Return (x, y) of the center of cell containing provided text 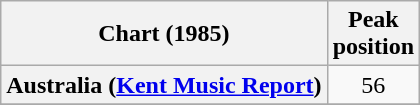
Peakposition (373, 34)
Chart (1985) (164, 34)
56 (373, 85)
Australia (Kent Music Report) (164, 85)
